Return the (x, y) coordinate for the center point of the cell that contains the specified text.  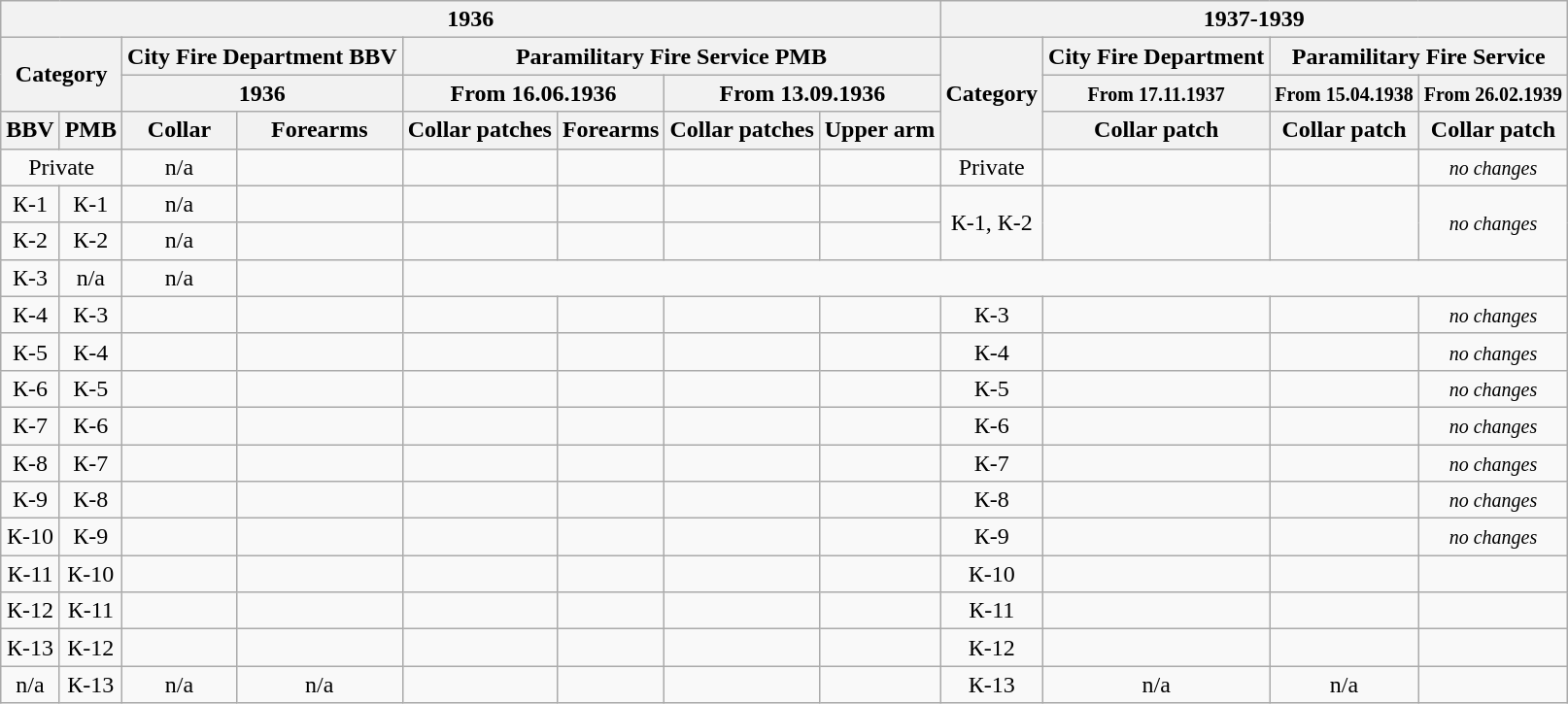
From 13.09.1936 (802, 93)
PMB (90, 130)
Paramilitary Fire Service (1418, 56)
From 26.02.1939 (1492, 93)
Upper arm (880, 130)
From 15.04.1938 (1345, 93)
1937-1939 (1254, 19)
From 16.06.1936 (533, 93)
From 17.11.1937 (1156, 93)
Collar (180, 130)
BBV (30, 130)
К-1, К-2 (992, 222)
Paramilitary Fire Service PMB (671, 56)
City Fire Department (1156, 56)
City Fire Department BBV (262, 56)
